Provide the (x, y) coordinate of the cell's center where the given text is located.  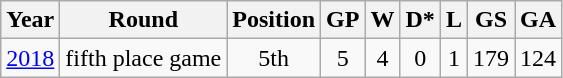
Position (274, 20)
GA (538, 20)
GS (490, 20)
Year (30, 20)
2018 (30, 58)
5th (274, 58)
fifth place game (144, 58)
Round (144, 20)
GP (343, 20)
4 (382, 58)
W (382, 20)
124 (538, 58)
1 (454, 58)
0 (420, 58)
179 (490, 58)
5 (343, 58)
D* (420, 20)
L (454, 20)
